For the text-containing cell, return its midpoint in [x, y] coordinate format. 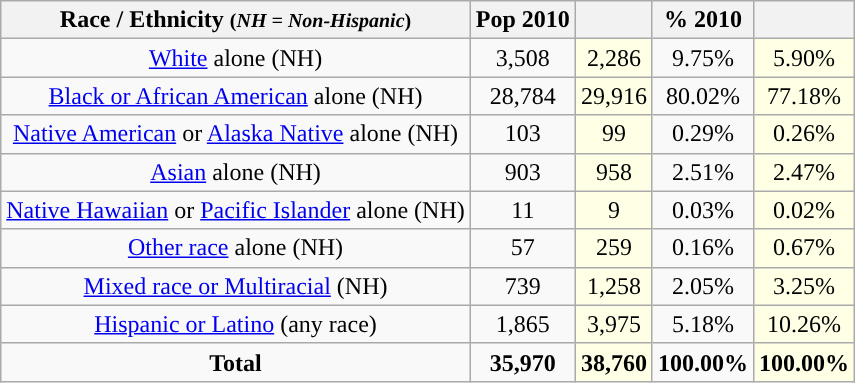
11 [522, 210]
3,975 [614, 324]
35,970 [522, 362]
Native Hawaiian or Pacific Islander alone (NH) [236, 210]
5.18% [702, 324]
Hispanic or Latino (any race) [236, 324]
Black or African American alone (NH) [236, 96]
80.02% [702, 96]
2.05% [702, 286]
Asian alone (NH) [236, 172]
3,508 [522, 58]
9.75% [702, 58]
3.25% [804, 286]
0.26% [804, 134]
29,916 [614, 96]
5.90% [804, 58]
2.51% [702, 172]
103 [522, 134]
0.03% [702, 210]
Race / Ethnicity (NH = Non-Hispanic) [236, 20]
9 [614, 210]
White alone (NH) [236, 58]
Mixed race or Multiracial (NH) [236, 286]
77.18% [804, 96]
0.16% [702, 248]
0.29% [702, 134]
99 [614, 134]
1,865 [522, 324]
259 [614, 248]
10.26% [804, 324]
2,286 [614, 58]
0.02% [804, 210]
2.47% [804, 172]
Other race alone (NH) [236, 248]
0.67% [804, 248]
% 2010 [702, 20]
28,784 [522, 96]
739 [522, 286]
1,258 [614, 286]
903 [522, 172]
38,760 [614, 362]
Pop 2010 [522, 20]
Native American or Alaska Native alone (NH) [236, 134]
958 [614, 172]
57 [522, 248]
Total [236, 362]
